Detect which cell encompasses the target text, then output its (x, y) center coordinate. 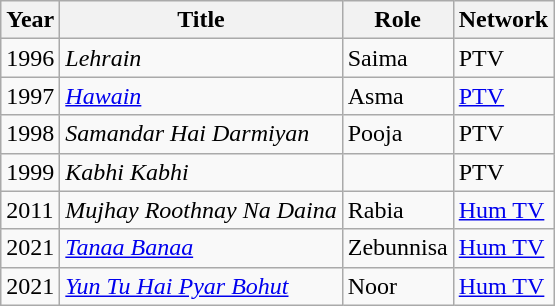
Noor (398, 286)
Hawain (201, 96)
Kabhi Kabhi (201, 172)
2011 (30, 210)
Samandar Hai Darmiyan (201, 134)
Asma (398, 96)
Saima (398, 58)
Year (30, 20)
Network (503, 20)
Mujhay Roothnay Na Daina (201, 210)
Role (398, 20)
Pooja (398, 134)
1996 (30, 58)
Tanaa Banaa (201, 248)
1997 (30, 96)
Lehrain (201, 58)
Rabia (398, 210)
1998 (30, 134)
Zebunnisa (398, 248)
Title (201, 20)
Yun Tu Hai Pyar Bohut (201, 286)
1999 (30, 172)
